Detect which cell encompasses the target text, then output its [X, Y] center coordinate. 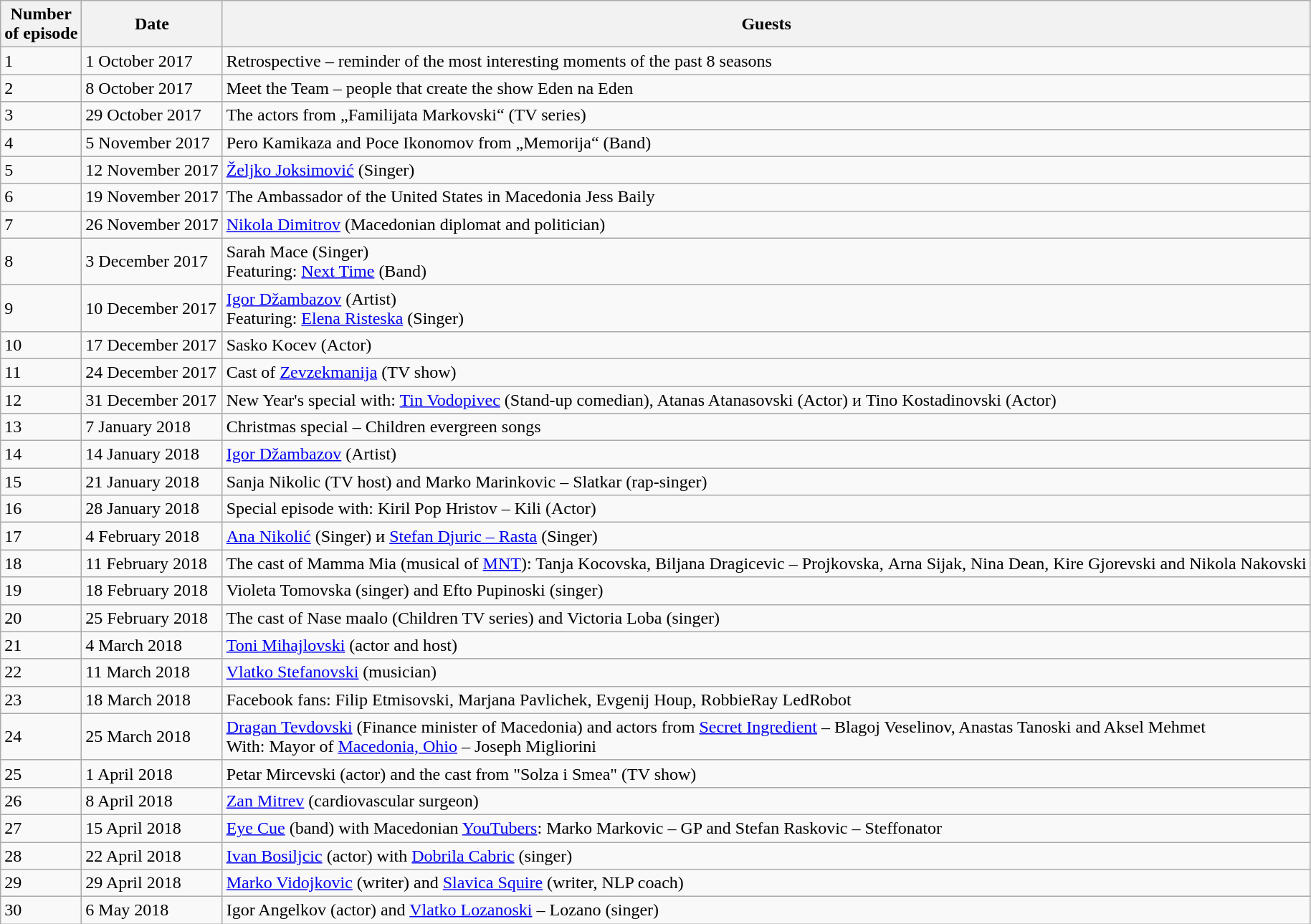
4 February 2018 [152, 536]
20 [42, 618]
23 [42, 700]
17 December 2017 [152, 345]
4 [42, 143]
Petar Mircevski (actor) and the cast from "Solza i Smea" (TV show) [766, 773]
30 [42, 910]
11 [42, 372]
New Year's special with: Tin Vodopivec (Stand-up comedian), Atanas Atanasovski (Actor) и Tino Kostadinovski (Actor) [766, 399]
25 March 2018 [152, 737]
1 [42, 61]
Eye Cue (band) with Macedonian YouTubers: Marko Markovic – GP and Stefan Raskovic – Steffonator [766, 828]
31 December 2017 [152, 399]
29 October 2017 [152, 115]
Ana Nikolić (Singer) и Stefan Djuric – Rasta (Singer) [766, 536]
12 [42, 399]
Igor Angelkov (actor) and Vlatko Lozanoski – Lozano (singer) [766, 910]
18 February 2018 [152, 591]
5 [42, 170]
Facebook fans: Filip Etmisovski, Marjana Pavlichek, Evgenij Houp, RobbieRay LedRobot [766, 700]
13 [42, 427]
18 March 2018 [152, 700]
29 April 2018 [152, 883]
16 [42, 509]
Igor Džambazov (Artist) [766, 454]
2 [42, 88]
4 March 2018 [152, 645]
Pero Kamikaza and Poce Ikonomov from „Memorijа“ (Band) [766, 143]
22 [42, 672]
Vlatko Stefanovski (musician) [766, 672]
3 December 2017 [152, 261]
14 January 2018 [152, 454]
21 January 2018 [152, 482]
19 [42, 591]
Ivan Bosiljcic (actor) with Dobrila Cabric (singer) [766, 855]
26 November 2017 [152, 224]
The cast of Nase maalo (Children TV series) and Victoria Loba (singer) [766, 618]
6 May 2018 [152, 910]
8 April 2018 [152, 801]
22 April 2018 [152, 855]
28 [42, 855]
Meet the Team – people that create the show Eden na Eden [766, 88]
11 February 2018 [152, 563]
29 [42, 883]
3 [42, 115]
Toni Mihajlovski (actor and host) [766, 645]
5 November 2017 [152, 143]
21 [42, 645]
26 [42, 801]
10 December 2017 [152, 308]
Sasko Kocev (Actor) [766, 345]
Sarah Mace (Singer)Featuring: Next Time (Band) [766, 261]
Igor Džambazov (Artist)Featuring: Elena Risteska (Singer) [766, 308]
8 October 2017 [152, 88]
Cast of Zevzekmanija (TV show) [766, 372]
Sanja Nikolic (TV host) and Marko Marinkovic – Slatkar (rap-singer) [766, 482]
25 [42, 773]
7 January 2018 [152, 427]
The Ambassador of the United States in Macedonia Jess Baily [766, 197]
Date [152, 24]
Retrospective – reminder of the most interesting moments of the past 8 seasons [766, 61]
Christmas special – Children evergreen songs [766, 427]
14 [42, 454]
9 [42, 308]
Zan Mitrev (cardiovascular surgeon) [766, 801]
27 [42, 828]
12 November 2017 [152, 170]
28 January 2018 [152, 509]
6 [42, 197]
8 [42, 261]
Violeta Tomovska (singer) and Efto Pupinoski (singer) [766, 591]
The cast of Mamma Mia (musical of MNT): Tanja Kocovska, Biljana Dragicevic – Projkovska, Аrna Sijak, Nina Dean, Kire Gjorevski and Nikola Nakovski [766, 563]
7 [42, 224]
25 February 2018 [152, 618]
Numberof episode [42, 24]
Special episode with: Kiril Pop Hristov – Kili (Actor) [766, 509]
Željko Joksimović (Singer) [766, 170]
15 [42, 482]
1 October 2017 [152, 61]
24 [42, 737]
11 March 2018 [152, 672]
10 [42, 345]
1 April 2018 [152, 773]
19 November 2017 [152, 197]
18 [42, 563]
The actors from „Familijata Markovski“ (TV series) [766, 115]
17 [42, 536]
Nikola Dimitrov (Macedonian diplomat and politician) [766, 224]
Marko Vidojkovic (writer) and Slavica Squire (writer, NLP coach) [766, 883]
Guests [766, 24]
15 April 2018 [152, 828]
24 December 2017 [152, 372]
